Scan for the cell matching the given text and deliver its (x, y) coordinate at center. 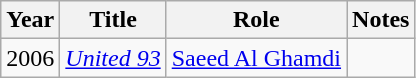
Role (256, 20)
United 93 (113, 58)
Notes (381, 20)
Year (30, 20)
Title (113, 20)
2006 (30, 58)
Saeed Al Ghamdi (256, 58)
